Extract the (x, y) coordinate from the center of the cell holding the provided text.  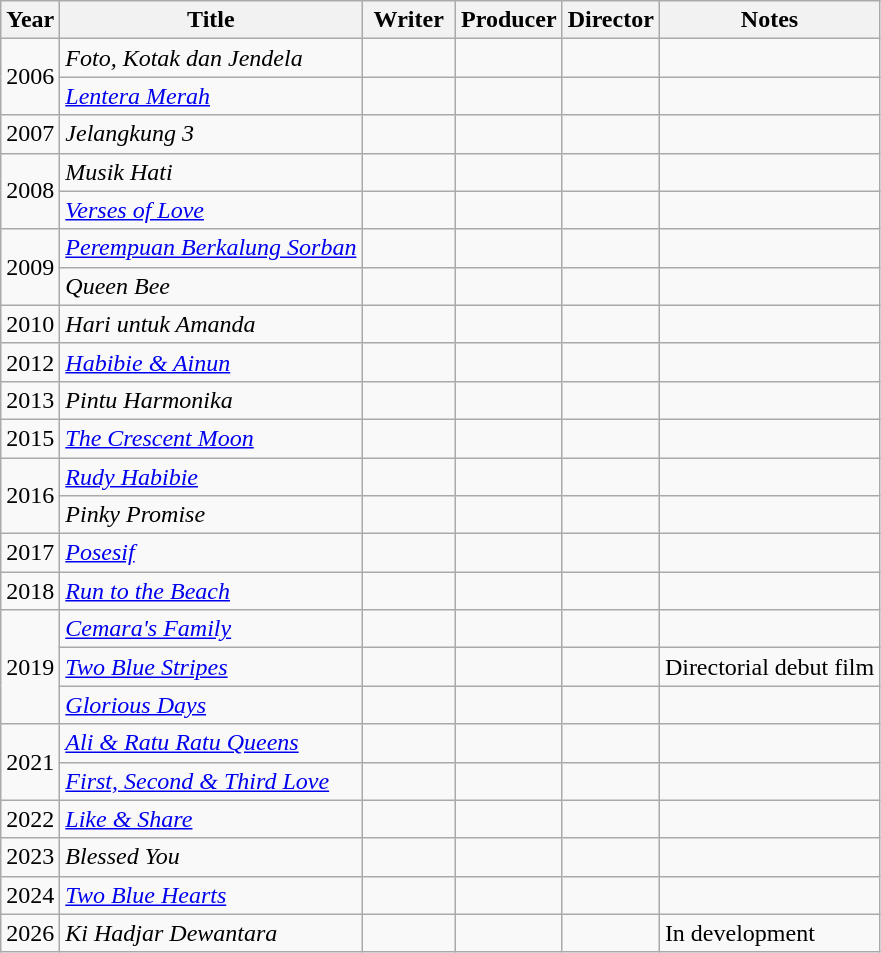
The Crescent Moon (211, 438)
2010 (30, 324)
Queen Bee (211, 286)
Pinky Promise (211, 515)
2016 (30, 496)
Ki Hadjar Dewantara (211, 933)
2008 (30, 191)
Ali & Ratu Ratu Queens (211, 743)
Habibie & Ainun (211, 362)
Lentera Merah (211, 96)
2006 (30, 77)
First, Second & Third Love (211, 781)
2019 (30, 667)
In development (769, 933)
Glorious Days (211, 705)
Pintu Harmonika (211, 400)
Musik Hati (211, 172)
2024 (30, 895)
2013 (30, 400)
2015 (30, 438)
Verses of Love (211, 210)
Producer (510, 20)
Year (30, 20)
Jelangkung 3 (211, 134)
Writer (409, 20)
Director (610, 20)
2017 (30, 553)
Blessed You (211, 857)
Like & Share (211, 819)
Posesif (211, 553)
Directorial debut film (769, 667)
Hari untuk Amanda (211, 324)
Cemara's Family (211, 629)
Run to the Beach (211, 591)
2026 (30, 933)
2021 (30, 762)
2022 (30, 819)
Notes (769, 20)
2007 (30, 134)
Two Blue Hearts (211, 895)
Two Blue Stripes (211, 667)
Perempuan Berkalung Sorban (211, 248)
Title (211, 20)
Foto, Kotak dan Jendela (211, 58)
Rudy Habibie (211, 477)
2009 (30, 267)
2023 (30, 857)
2012 (30, 362)
2018 (30, 591)
